Pinpoint the cell where the given text exists, returning its (x, y) midpoint coordinate. 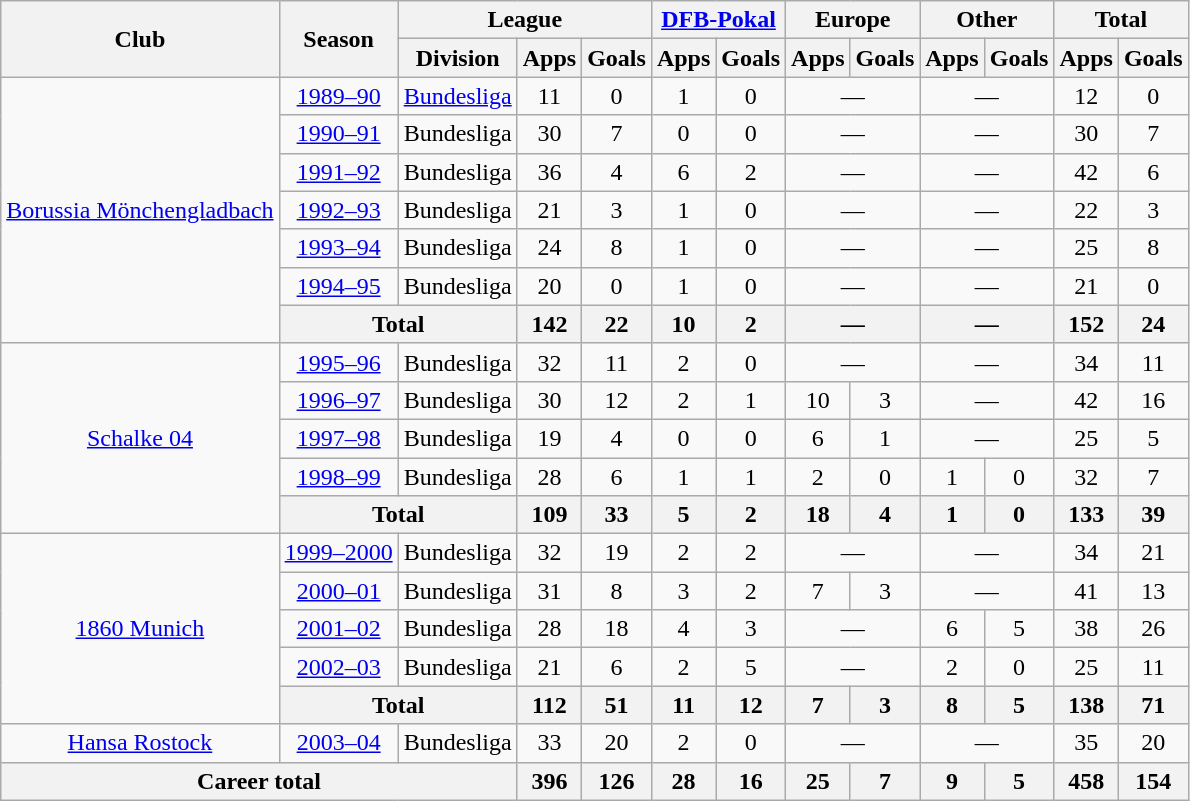
1999–2000 (338, 553)
1998–99 (338, 477)
133 (1086, 515)
Schalke 04 (140, 438)
154 (1153, 781)
DFB-Pokal (718, 20)
2002–03 (338, 667)
51 (617, 705)
109 (549, 515)
71 (1153, 705)
2000–01 (338, 591)
26 (1153, 629)
Other (987, 20)
138 (1086, 705)
396 (549, 781)
458 (1086, 781)
Career total (259, 781)
Europe (853, 20)
1994–95 (338, 286)
1996–97 (338, 400)
1860 Munich (140, 629)
1990–91 (338, 134)
Borussia Mönchengladbach (140, 210)
39 (1153, 515)
38 (1086, 629)
36 (549, 172)
2003–04 (338, 743)
1989–90 (338, 96)
152 (1086, 324)
9 (952, 781)
13 (1153, 591)
126 (617, 781)
2001–02 (338, 629)
142 (549, 324)
Division (458, 58)
112 (549, 705)
Hansa Rostock (140, 743)
31 (549, 591)
Season (338, 39)
1993–94 (338, 248)
League (524, 20)
Club (140, 39)
1997–98 (338, 438)
1991–92 (338, 172)
1992–93 (338, 210)
35 (1086, 743)
1995–96 (338, 362)
41 (1086, 591)
